Extract the (x, y) coordinate from the center of the cell holding the provided text.  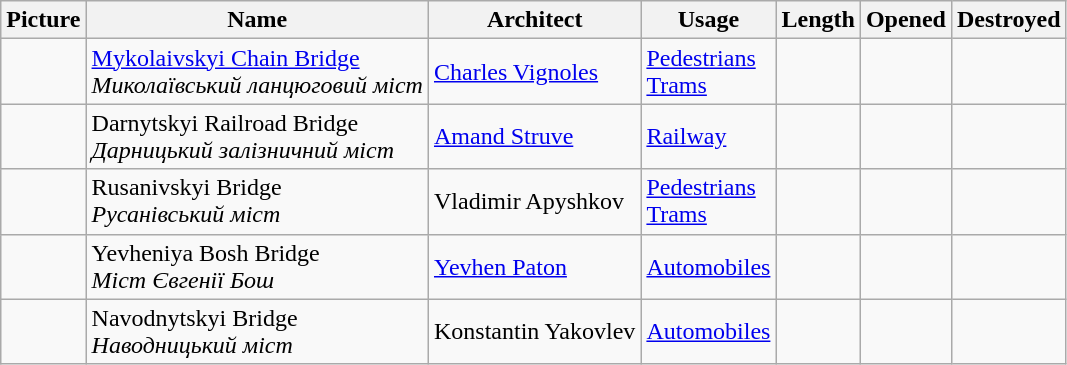
Amand Struve (534, 136)
Length (818, 20)
Name (257, 20)
Yevheniya Bosh BridgeМіст Євгенії Бош (257, 266)
Darnytskyi Railroad BridgeДарницький залізничний міст (257, 136)
Usage (708, 20)
Mykolaivskyi Chain BridgeМиколаївський ланцюговий міст (257, 72)
Architect (534, 20)
Picture (44, 20)
Navodnytskyi BridgeНаводницький міст (257, 332)
Vladimir Apyshkov (534, 202)
Railway (708, 136)
Charles Vignoles (534, 72)
Opened (906, 20)
Rusanivskyi BridgeРусанівський міст (257, 202)
Destroyed (1008, 20)
Yevhen Paton (534, 266)
Konstantin Yakovlev (534, 332)
